Search for the cell housing the specified text and yield its (X, Y) center coordinate. 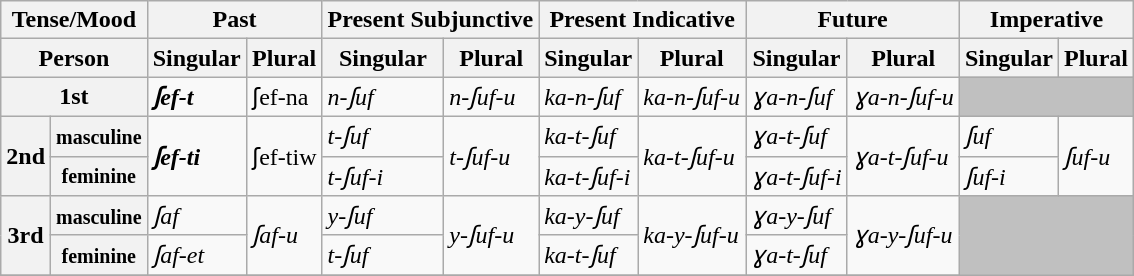
ʃuf-u (1096, 156)
Past (234, 20)
t-ʃuf-i (383, 176)
Tense/Mood (74, 20)
ɣa-n-ʃuf (797, 97)
ʃaf-u (284, 236)
ʃef-tiw (284, 156)
2nd (26, 156)
t-ʃuf-u (492, 156)
1st (74, 97)
ʃef-na (284, 97)
ʃuf (1008, 136)
ɣa-y-ʃuf-u (903, 236)
ɣa-n-ʃuf-u (903, 97)
ʃef-t (196, 97)
Present Indicative (642, 20)
ʃef-ti (196, 156)
ka-t-ʃuf-u (692, 156)
Imperative (1046, 20)
ɣa-t-ʃuf-i (797, 176)
y-ʃuf-u (492, 236)
Present Subjunctive (430, 20)
ka-y-ʃuf (588, 216)
ʃuf-i (1008, 176)
Person (74, 58)
Future (853, 20)
ɣa-t-ʃuf-u (903, 156)
n-ʃuf (383, 97)
ʃaf-et (196, 255)
ka-t-ʃuf-i (588, 176)
ka-n-ʃuf-u (692, 97)
y-ʃuf (383, 216)
ka-y-ʃuf-u (692, 236)
ka-n-ʃuf (588, 97)
n-ʃuf-u (492, 97)
3rd (26, 236)
ɣa-y-ʃuf (797, 216)
ʃaf (196, 216)
